Provide the [x, y] coordinate of the cell's center where the given text is located.  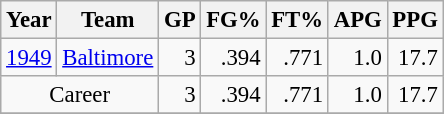
APG [358, 20]
FG% [234, 20]
Year [29, 20]
Career [80, 95]
Team [108, 20]
GP [180, 20]
1949 [29, 58]
FT% [298, 20]
PPG [415, 20]
Baltimore [108, 58]
